Search for the cell housing the specified text and yield its (x, y) center coordinate. 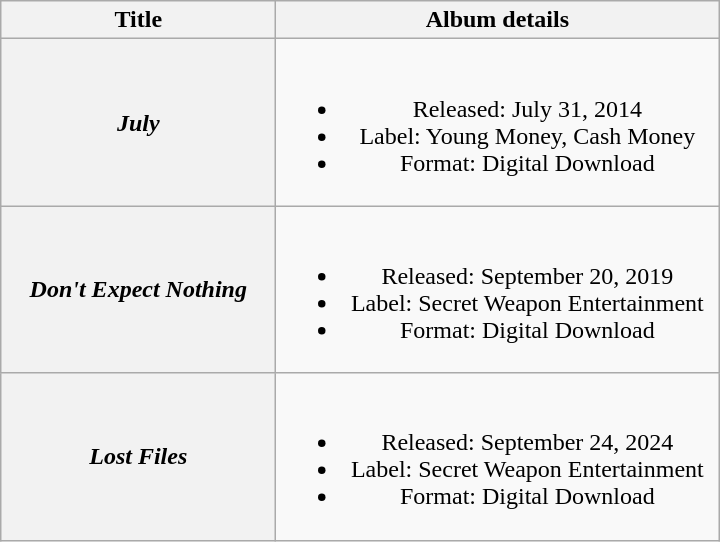
Title (138, 20)
July (138, 122)
Lost Files (138, 456)
Don't Expect Nothing (138, 290)
Album details (498, 20)
Released: September 20, 2019Label: Secret Weapon EntertainmentFormat: Digital Download (498, 290)
Released: September 24, 2024Label: Secret Weapon EntertainmentFormat: Digital Download (498, 456)
Released: July 31, 2014Label: Young Money, Cash MoneyFormat: Digital Download (498, 122)
